Identify which cell holds the provided text, then report its (X, Y) central coordinate. 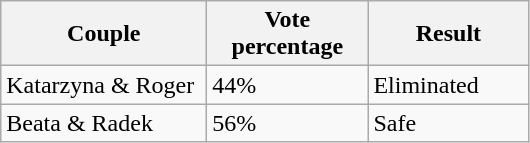
Vote percentage (288, 34)
44% (288, 85)
56% (288, 123)
Safe (448, 123)
Katarzyna & Roger (104, 85)
Beata & Radek (104, 123)
Couple (104, 34)
Eliminated (448, 85)
Result (448, 34)
